Return the (x, y) coordinate for the center point of the cell that contains the specified text.  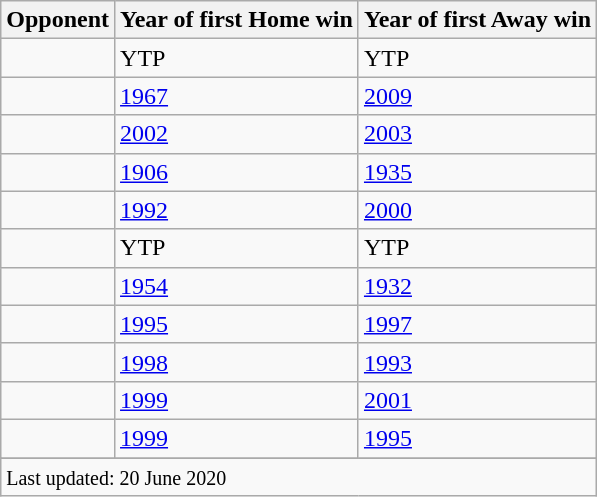
Year of first Away win (477, 20)
1906 (237, 172)
1967 (237, 96)
Last updated: 20 June 2020 (299, 477)
2003 (477, 134)
1935 (477, 172)
1932 (477, 286)
1993 (477, 362)
2002 (237, 134)
Year of first Home win (237, 20)
1992 (237, 210)
2001 (477, 400)
Opponent (58, 20)
1954 (237, 286)
1998 (237, 362)
2009 (477, 96)
1997 (477, 324)
2000 (477, 210)
